For the text-containing cell, return its midpoint in [X, Y] coordinate format. 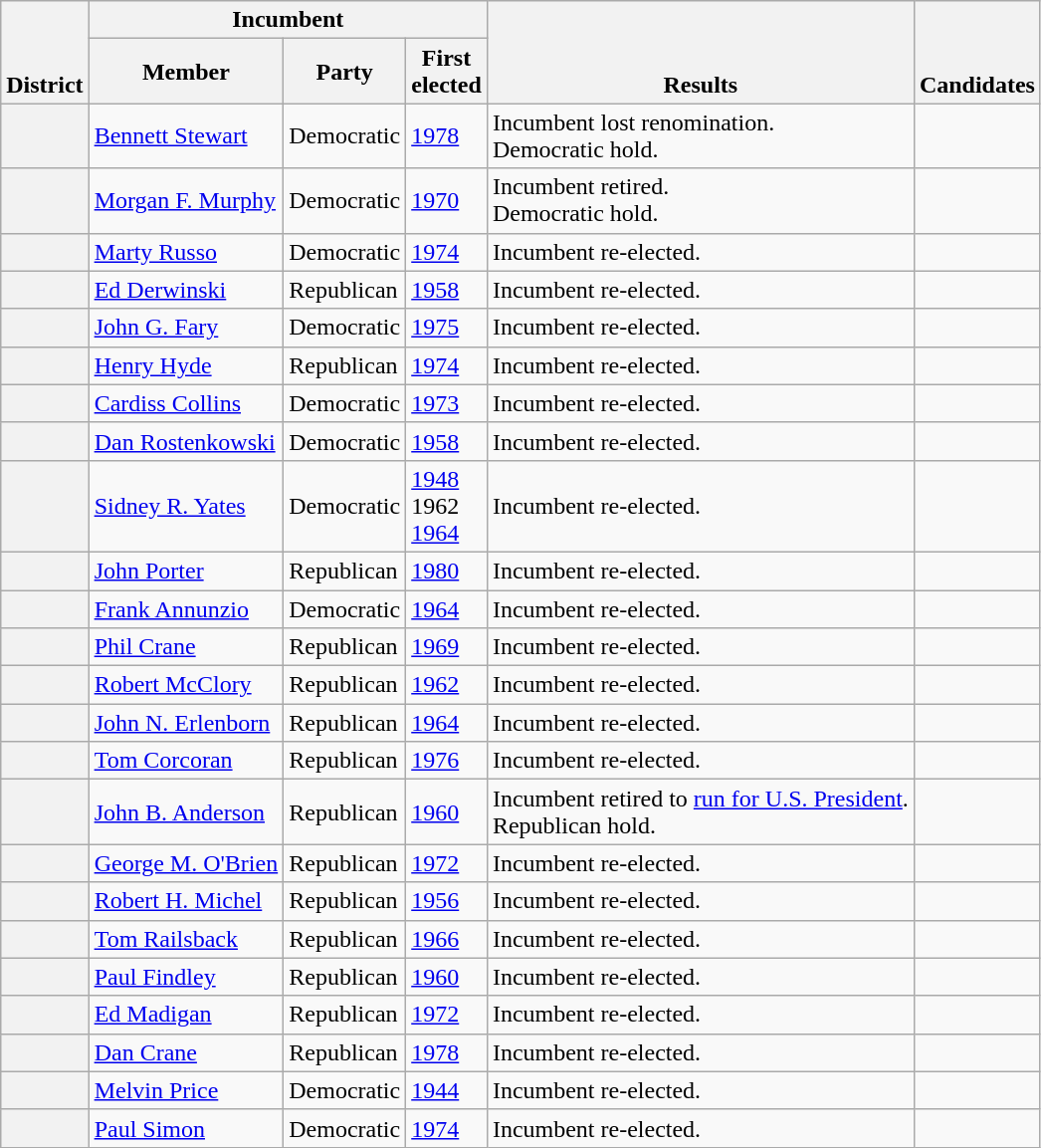
1969 [447, 647]
Incumbent retired.Democratic hold. [701, 201]
Incumbent retired to run for U.S. President.Republican hold. [701, 812]
Melvin Price [186, 1090]
John B. Anderson [186, 812]
1976 [447, 761]
Incumbent lost renomination.Democratic hold. [701, 135]
Party [344, 72]
District [45, 52]
Ed Madigan [186, 1015]
Tom Railsback [186, 939]
Robert H. Michel [186, 901]
George M. O'Brien [186, 863]
1956 [447, 901]
Paul Findley [186, 977]
Marty Russo [186, 252]
Robert McClory [186, 685]
Phil Crane [186, 647]
Tom Corcoran [186, 761]
Firstelected [447, 72]
Candidates [977, 52]
John G. Fary [186, 328]
Bennett Stewart [186, 135]
19481962 1964 [447, 506]
1970 [447, 201]
Ed Derwinski [186, 290]
Results [701, 52]
1980 [447, 571]
Paul Simon [186, 1128]
1944 [447, 1090]
1973 [447, 403]
Incumbent [288, 20]
1966 [447, 939]
Cardiss Collins [186, 403]
Henry Hyde [186, 365]
John Porter [186, 571]
Member [186, 72]
Morgan F. Murphy [186, 201]
Sidney R. Yates [186, 506]
Dan Crane [186, 1052]
Frank Annunzio [186, 608]
1962 [447, 685]
1975 [447, 328]
Dan Rostenkowski [186, 441]
John N. Erlenborn [186, 723]
